Detect which cell encompasses the target text, then output its (x, y) center coordinate. 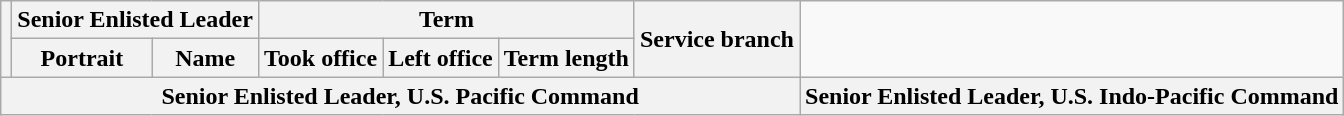
Left office (441, 58)
Term length (566, 58)
Senior Enlisted Leader (136, 20)
Senior Enlisted Leader, U.S. Indo-Pacific Command (1072, 96)
Senior Enlisted Leader, U.S. Pacific Command (400, 96)
Term (446, 20)
Portrait (82, 58)
Service branch (716, 39)
Took office (320, 58)
Name (205, 58)
